From the cell containing the given text, extract its center point as [x, y] coordinate. 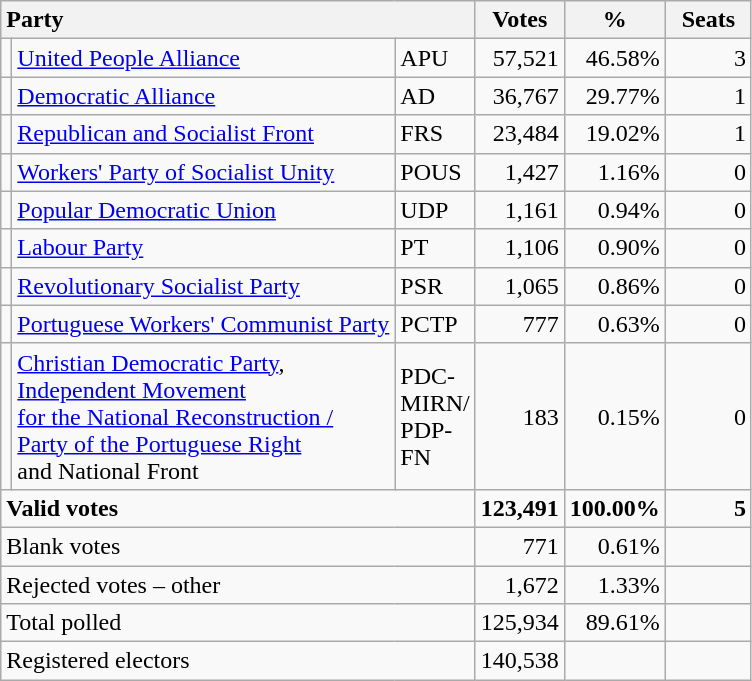
100.00% [614, 508]
23,484 [520, 134]
Democratic Alliance [204, 96]
Labour Party [204, 248]
Party [238, 20]
5 [708, 508]
Revolutionary Socialist Party [204, 286]
PCTP [435, 324]
140,538 [520, 661]
PT [435, 248]
Valid votes [238, 508]
1,427 [520, 172]
1,065 [520, 286]
1,161 [520, 210]
0.61% [614, 546]
1,106 [520, 248]
0.86% [614, 286]
0.63% [614, 324]
Seats [708, 20]
Votes [520, 20]
3 [708, 58]
771 [520, 546]
PDC-MIRN/PDP-FN [435, 416]
36,767 [520, 96]
46.58% [614, 58]
FRS [435, 134]
1.33% [614, 585]
APU [435, 58]
Christian Democratic Party,Independent Movementfor the National Reconstruction /Party of the Portuguese Rightand National Front [204, 416]
AD [435, 96]
29.77% [614, 96]
89.61% [614, 623]
Total polled [238, 623]
Blank votes [238, 546]
% [614, 20]
PSR [435, 286]
1.16% [614, 172]
Portuguese Workers' Communist Party [204, 324]
183 [520, 416]
Registered electors [238, 661]
123,491 [520, 508]
777 [520, 324]
0.15% [614, 416]
1,672 [520, 585]
Rejected votes – other [238, 585]
POUS [435, 172]
57,521 [520, 58]
Popular Democratic Union [204, 210]
125,934 [520, 623]
United People Alliance [204, 58]
0.94% [614, 210]
19.02% [614, 134]
UDP [435, 210]
Workers' Party of Socialist Unity [204, 172]
0.90% [614, 248]
Republican and Socialist Front [204, 134]
